Scan for the cell matching the given text and deliver its (X, Y) coordinate at center. 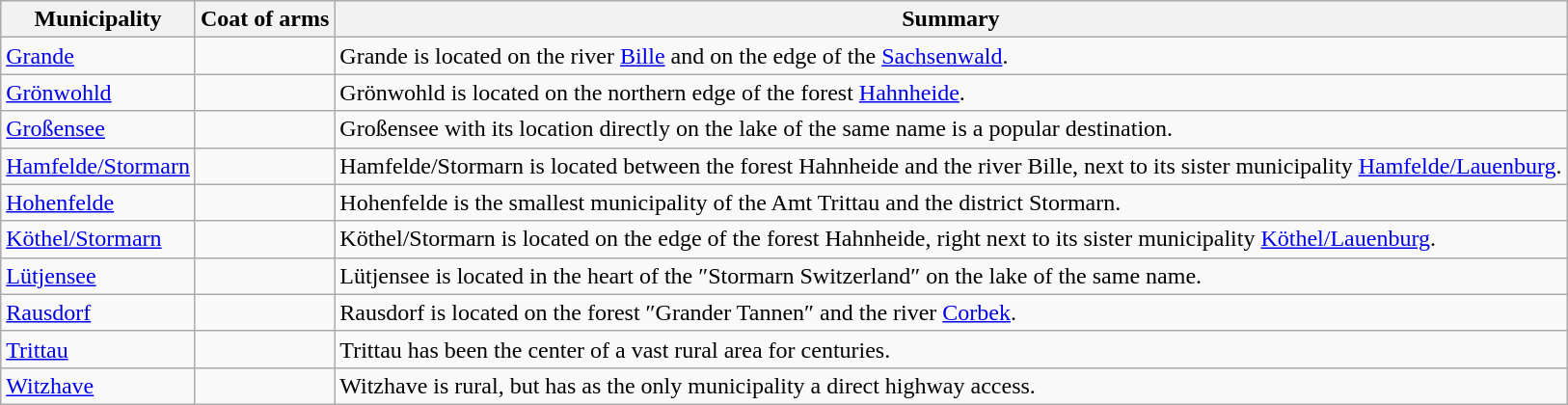
Rausdorf (98, 312)
Grande is located on the river Bille and on the edge of the Sachsenwald. (951, 56)
Trittau (98, 349)
Summary (951, 19)
Coat of arms (264, 19)
Rausdorf is located on the forest ″Grander Tannen″ and the river Corbek. (951, 312)
Grönwohld (98, 93)
Lütjensee (98, 276)
Lütjensee is located in the heart of the ″Stormarn Switzerland″ on the lake of the same name. (951, 276)
Hamfelde/Stormarn (98, 166)
Hamfelde/Stormarn is located between the forest Hahnheide and the river Bille, next to its sister municipality Hamfelde/Lauenburg. (951, 166)
Trittau has been the center of a vast rural area for centuries. (951, 349)
Köthel/Stormarn (98, 239)
Köthel/Stormarn is located on the edge of the forest Hahnheide, right next to its sister municipality Köthel/Lauenburg. (951, 239)
Großensee with its location directly on the lake of the same name is a popular destination. (951, 129)
Witzhave (98, 386)
Hohenfelde (98, 202)
Großensee (98, 129)
Grönwohld is located on the northern edge of the forest Hahnheide. (951, 93)
Hohenfelde is the smallest municipality of the Amt Trittau and the district Stormarn. (951, 202)
Grande (98, 56)
Municipality (98, 19)
Witzhave is rural, but has as the only municipality a direct highway access. (951, 386)
